Detect which cell encompasses the target text, then output its [x, y] center coordinate. 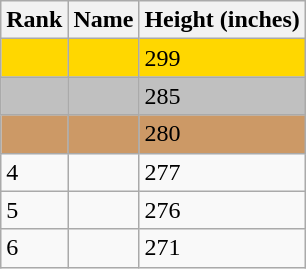
Height (inches) [222, 20]
6 [34, 248]
277 [222, 172]
285 [222, 96]
276 [222, 210]
280 [222, 134]
299 [222, 58]
Name [104, 20]
271 [222, 248]
4 [34, 172]
5 [34, 210]
Rank [34, 20]
